Identify which cell holds the provided text, then report its [x, y] central coordinate. 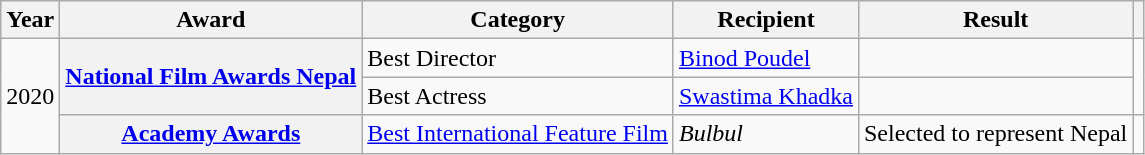
Best Director [518, 58]
Best International Feature Film [518, 134]
Swastima Khadka [766, 96]
Academy Awards [211, 134]
2020 [30, 96]
Best Actress [518, 96]
National Film Awards Nepal [211, 77]
Recipient [766, 20]
Award [211, 20]
Selected to represent Nepal [995, 134]
Category [518, 20]
Result [995, 20]
Bulbul [766, 134]
Binod Poudel [766, 58]
Year [30, 20]
